Output the [x, y] coordinate of the center of the cell containing the given text.  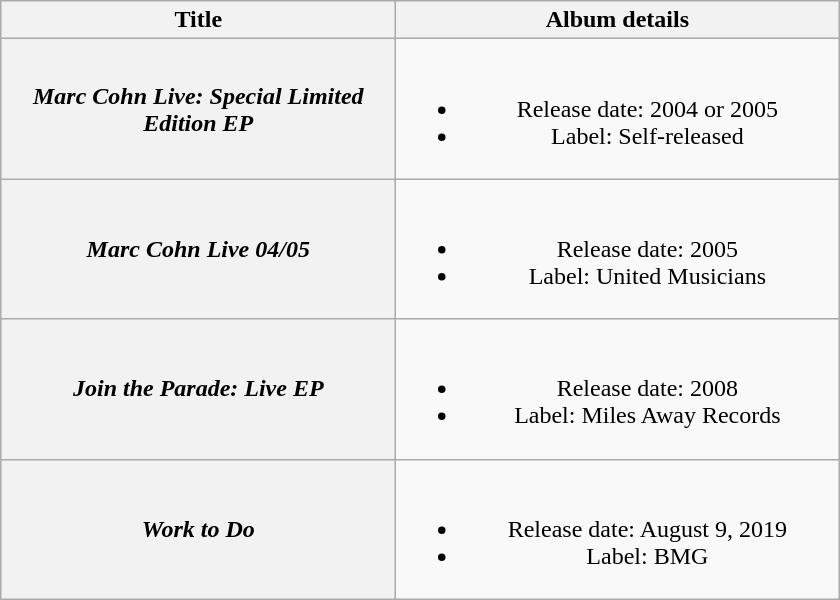
Marc Cohn Live 04/05 [198, 249]
Release date: August 9, 2019Label: BMG [618, 529]
Release date: 2008Label: Miles Away Records [618, 389]
Work to Do [198, 529]
Album details [618, 20]
Release date: 2004 or 2005Label: Self-released [618, 109]
Title [198, 20]
Marc Cohn Live: Special Limited Edition EP [198, 109]
Release date: 2005Label: United Musicians [618, 249]
Join the Parade: Live EP [198, 389]
